For the text-containing cell, return its midpoint in (x, y) coordinate format. 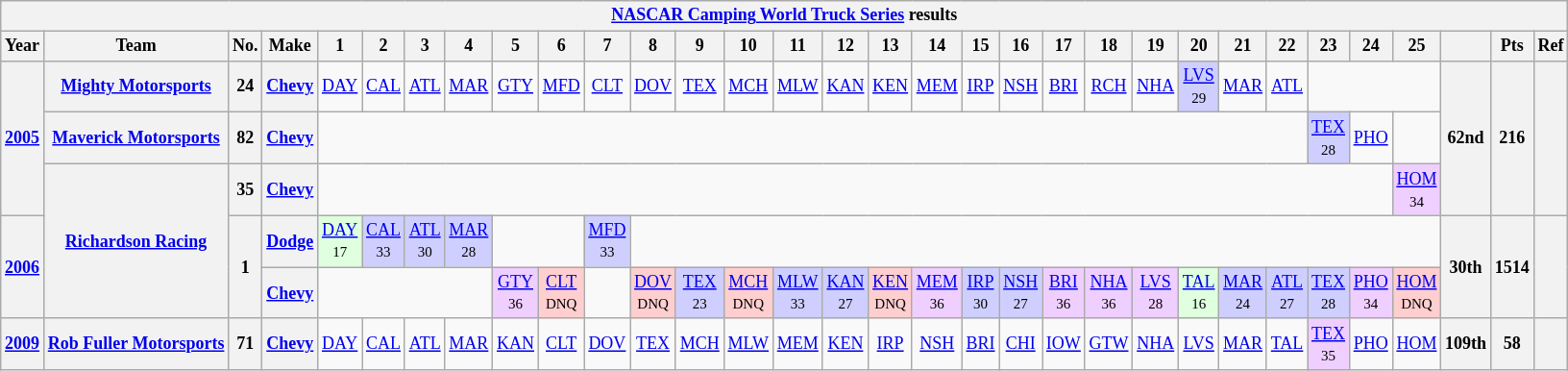
2009 (23, 344)
Year (23, 46)
GTY36 (516, 293)
16 (1020, 46)
TAL (1286, 344)
14 (937, 46)
12 (845, 46)
IRP30 (980, 293)
TEX23 (699, 293)
Rob Fuller Motorsports (135, 344)
MFD33 (607, 241)
9 (699, 46)
ATL30 (425, 241)
MFD (561, 87)
71 (246, 344)
3 (425, 46)
62nd (1466, 138)
Team (135, 46)
1514 (1512, 267)
LVS28 (1156, 293)
Richardson Racing (135, 240)
216 (1512, 138)
DAY17 (340, 241)
LVS (1199, 344)
MEM36 (937, 293)
58 (1512, 344)
5 (516, 46)
Ref (1551, 46)
18 (1109, 46)
CAL33 (384, 241)
15 (980, 46)
IOW (1065, 344)
MAR28 (469, 241)
30th (1466, 267)
KENDNQ (891, 293)
17 (1065, 46)
Maverick Motorsports (135, 138)
82 (246, 138)
NSH27 (1020, 293)
19 (1156, 46)
109th (1466, 344)
11 (797, 46)
ATL27 (1286, 293)
NHA36 (1109, 293)
7 (607, 46)
MLW33 (797, 293)
Pts (1512, 46)
DOVDNQ (653, 293)
GTY (516, 87)
2006 (23, 267)
20 (1199, 46)
2 (384, 46)
LVS29 (1199, 87)
23 (1329, 46)
TAL16 (1199, 293)
NASCAR Camping World Truck Series results (784, 15)
CHI (1020, 344)
4 (469, 46)
No. (246, 46)
Mighty Motorsports (135, 87)
10 (747, 46)
21 (1243, 46)
Dodge (290, 241)
RCH (1109, 87)
HOMDNQ (1416, 293)
PHO34 (1370, 293)
Make (290, 46)
13 (891, 46)
BRI36 (1065, 293)
TEX35 (1329, 344)
6 (561, 46)
CLTDNQ (561, 293)
HOM (1416, 344)
8 (653, 46)
MAR24 (1243, 293)
35 (246, 189)
2005 (23, 138)
22 (1286, 46)
25 (1416, 46)
HOM34 (1416, 189)
GTW (1109, 344)
KAN27 (845, 293)
MCHDNQ (747, 293)
